Search for the cell housing the specified text and yield its (x, y) center coordinate. 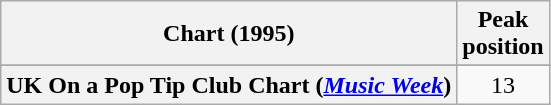
13 (503, 85)
Chart (1995) (229, 34)
UK On a Pop Tip Club Chart (Music Week) (229, 85)
Peakposition (503, 34)
